Output the [x, y] coordinate of the center of the cell containing the given text.  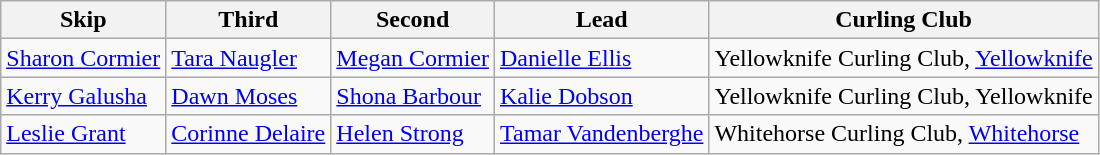
Kalie Dobson [601, 96]
Danielle Ellis [601, 58]
Curling Club [904, 20]
Corinne Delaire [248, 134]
Tamar Vandenberghe [601, 134]
Tara Naugler [248, 58]
Sharon Cormier [84, 58]
Kerry Galusha [84, 96]
Leslie Grant [84, 134]
Whitehorse Curling Club, Whitehorse [904, 134]
Third [248, 20]
Skip [84, 20]
Megan Cormier [413, 58]
Helen Strong [413, 134]
Dawn Moses [248, 96]
Shona Barbour [413, 96]
Lead [601, 20]
Second [413, 20]
